For the text-containing cell, return its midpoint in (X, Y) coordinate format. 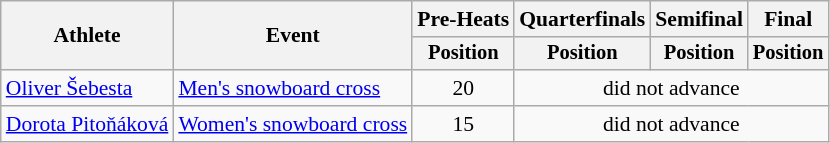
Men's snowboard cross (292, 88)
Event (292, 36)
15 (463, 124)
Athlete (88, 36)
20 (463, 88)
Dorota Pitoňáková (88, 124)
Semifinal (699, 19)
Final (788, 19)
Quarterfinals (582, 19)
Pre-Heats (463, 19)
Oliver Šebesta (88, 88)
Women's snowboard cross (292, 124)
